Determine the [x, y] coordinate at the center of the cell enclosing the given text.  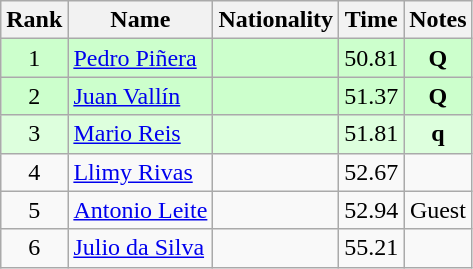
1 [34, 58]
51.81 [372, 134]
3 [34, 134]
52.67 [372, 172]
5 [34, 210]
Llimy Rivas [140, 172]
Rank [34, 20]
6 [34, 248]
2 [34, 96]
Julio da Silva [140, 248]
55.21 [372, 248]
Antonio Leite [140, 210]
Nationality [276, 20]
4 [34, 172]
q [438, 134]
Guest [438, 210]
Time [372, 20]
50.81 [372, 58]
Pedro Piñera [140, 58]
Mario Reis [140, 134]
Name [140, 20]
51.37 [372, 96]
Notes [438, 20]
Juan Vallín [140, 96]
52.94 [372, 210]
